Extract the [X, Y] coordinate from the center of the cell holding the provided text.  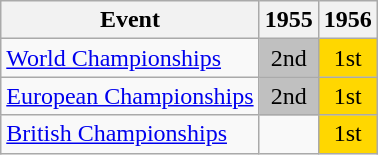
1955 [288, 20]
World Championships [130, 58]
British Championships [130, 134]
European Championships [130, 96]
1956 [348, 20]
Event [130, 20]
